Capture the cell that displays the provided text and extract its [x, y] central coordinate. 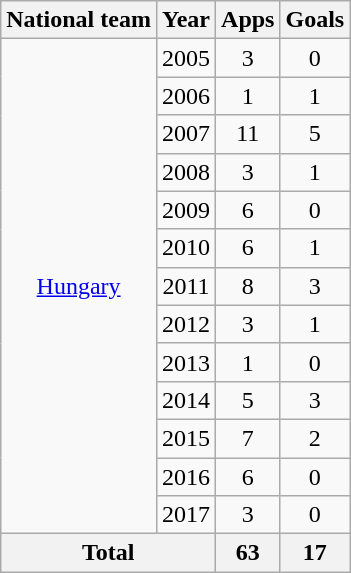
National team [79, 20]
2009 [186, 210]
11 [248, 134]
2015 [186, 438]
2014 [186, 400]
2013 [186, 362]
7 [248, 438]
2 [315, 438]
17 [315, 553]
2007 [186, 134]
2017 [186, 515]
63 [248, 553]
Total [108, 553]
Apps [248, 20]
2005 [186, 58]
Goals [315, 20]
8 [248, 286]
2016 [186, 477]
2010 [186, 248]
Hungary [79, 286]
2011 [186, 286]
2006 [186, 96]
Year [186, 20]
2008 [186, 172]
2012 [186, 324]
